Search for the cell housing the specified text and yield its (x, y) center coordinate. 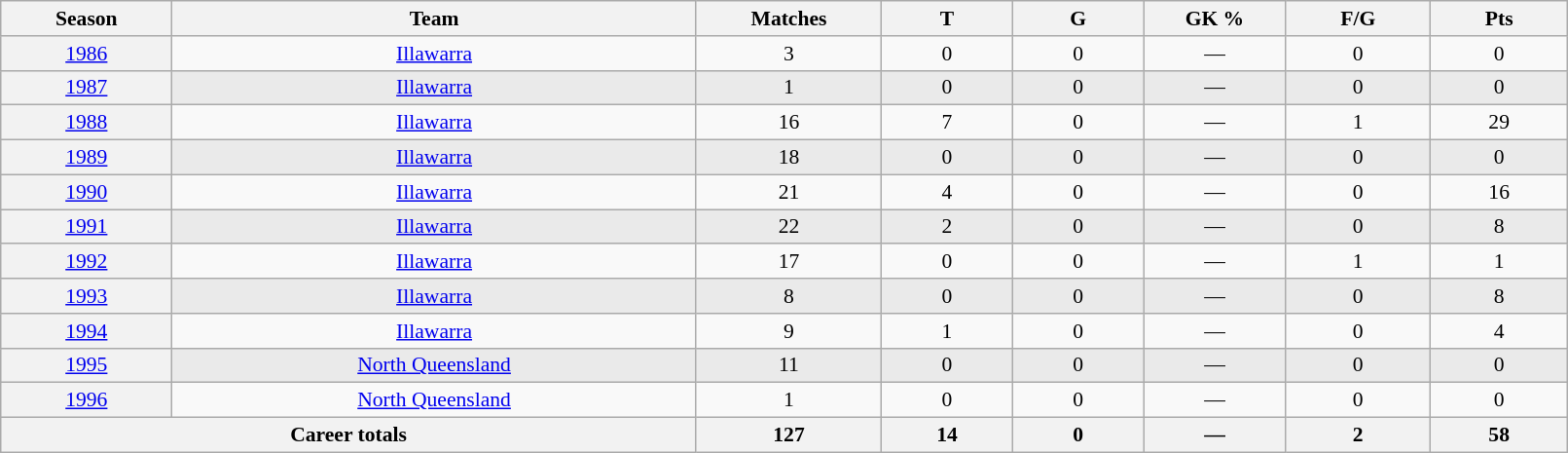
7 (948, 123)
F/G (1358, 19)
18 (788, 158)
1986 (87, 54)
1992 (87, 262)
1987 (87, 88)
11 (788, 365)
Pts (1499, 19)
G (1078, 19)
GK % (1215, 19)
T (948, 19)
29 (1499, 123)
1993 (87, 296)
14 (948, 435)
1996 (87, 400)
Team (434, 19)
9 (788, 331)
17 (788, 262)
127 (788, 435)
Season (87, 19)
1994 (87, 331)
1995 (87, 365)
Career totals (348, 435)
58 (1499, 435)
Matches (788, 19)
1991 (87, 227)
3 (788, 54)
21 (788, 192)
1988 (87, 123)
1990 (87, 192)
22 (788, 227)
1989 (87, 158)
